Capture the cell that displays the provided text and extract its (X, Y) central coordinate. 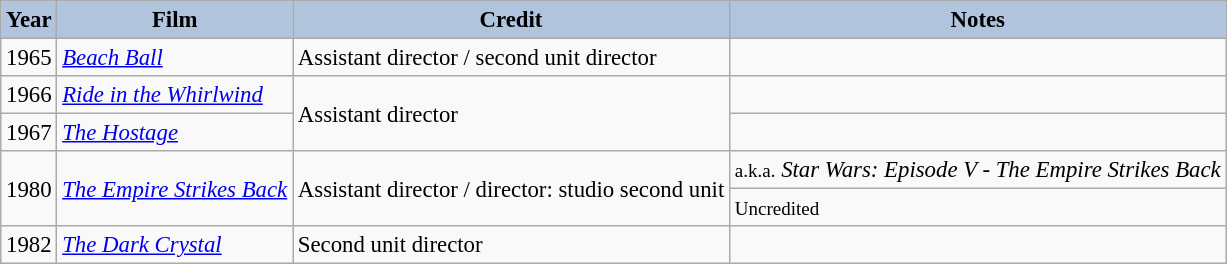
The Hostage (175, 133)
1967 (29, 133)
1982 (29, 245)
Assistant director (512, 114)
Uncredited (978, 208)
Film (175, 20)
1966 (29, 95)
Assistant director / director: studio second unit (512, 188)
Second unit director (512, 245)
1965 (29, 58)
Credit (512, 20)
Beach Ball (175, 58)
1980 (29, 188)
The Dark Crystal (175, 245)
The Empire Strikes Back (175, 188)
Ride in the Whirlwind (175, 95)
Notes (978, 20)
a.k.a. Star Wars: Episode V - The Empire Strikes Back (978, 170)
Assistant director / second unit director (512, 58)
Year (29, 20)
